Provide the (X, Y) coordinate of the cell's center where the given text is located.  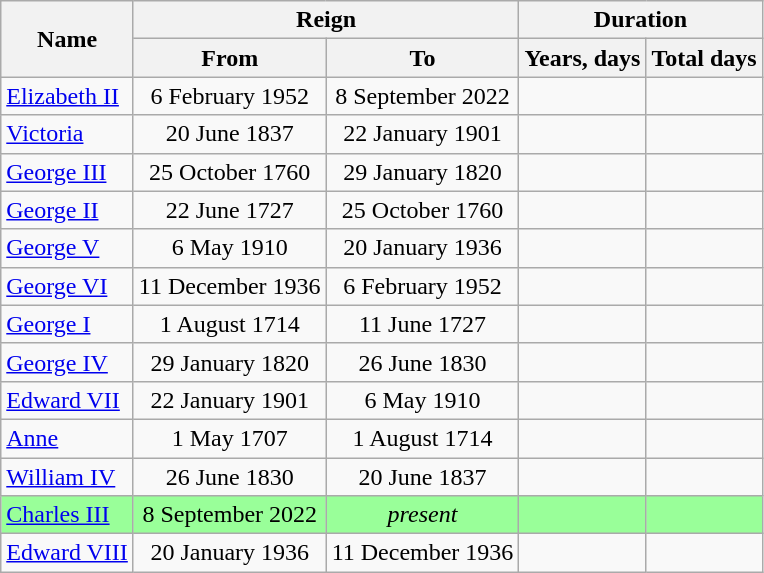
Total days (704, 58)
George III (68, 172)
22 June 1727 (230, 210)
Charles III (68, 515)
11 June 1727 (422, 324)
Edward VII (68, 400)
George V (68, 248)
Elizabeth II (68, 96)
present (422, 515)
To (422, 58)
Name (68, 39)
William IV (68, 477)
George VI (68, 286)
1 May 1707 (230, 438)
Years, days (582, 58)
Duration (640, 20)
Anne (68, 438)
George II (68, 210)
Victoria (68, 134)
George IV (68, 362)
From (230, 58)
Edward VIII (68, 553)
Reign (326, 20)
George I (68, 324)
